From the cell containing the given text, extract its center point as [X, Y] coordinate. 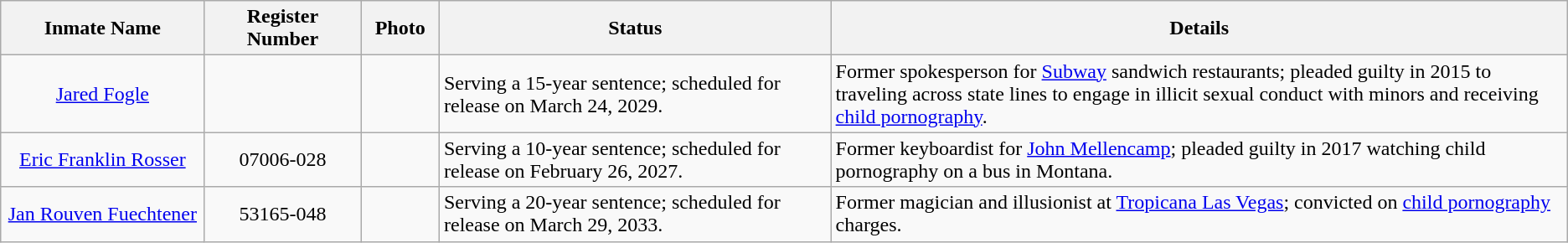
Former keyboardist for John Mellencamp; pleaded guilty in 2017 watching child pornography on a bus in Montana. [1199, 159]
Register Number [283, 28]
Former magician and illusionist at Tropicana Las Vegas; convicted on child pornography charges. [1199, 215]
Inmate Name [102, 28]
Serving a 15-year sentence; scheduled for release on March 24, 2029. [635, 94]
Details [1199, 28]
53165-048 [283, 215]
Photo [400, 28]
Eric Franklin Rosser [102, 159]
Jan Rouven Fuechtener [102, 215]
Serving a 10-year sentence; scheduled for release on February 26, 2027. [635, 159]
Serving a 20-year sentence; scheduled for release on March 29, 2033. [635, 215]
Status [635, 28]
Jared Fogle [102, 94]
07006-028 [283, 159]
